Search for the cell housing the specified text and yield its (X, Y) center coordinate. 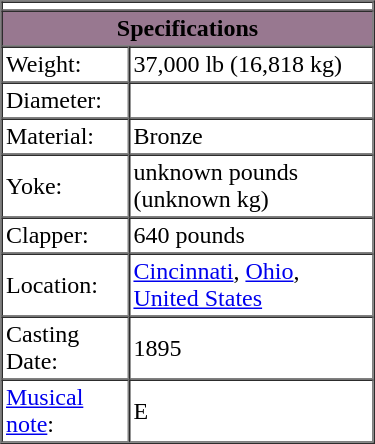
Clapper: (66, 236)
Bronze (252, 136)
Specifications (188, 28)
Yoke: (66, 186)
Musical note: (66, 412)
1895 (252, 348)
Diameter: (66, 100)
unknown pounds (unknown kg) (252, 186)
E (252, 412)
Location: (66, 286)
Cincinnati, Ohio, United States (252, 286)
Weight: (66, 64)
Material: (66, 136)
640 pounds (252, 236)
Casting Date: (66, 348)
37,000 lb (16,818 kg) (252, 64)
